Detect which cell encompasses the target text, then output its (X, Y) center coordinate. 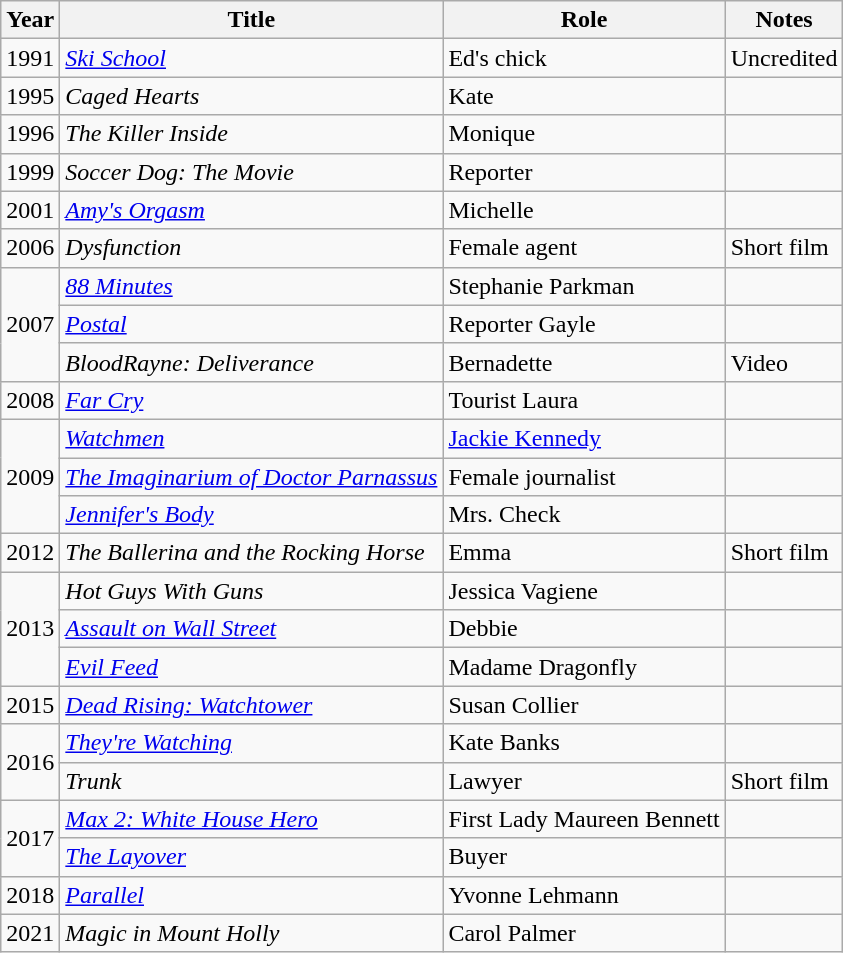
2012 (30, 553)
2007 (30, 324)
Dead Rising: Watchtower (252, 705)
Title (252, 20)
Michelle (584, 210)
Dysfunction (252, 248)
The Ballerina and the Rocking Horse (252, 553)
BloodRayne: Deliverance (252, 362)
Susan Collier (584, 705)
1996 (30, 134)
Magic in Mount Holly (252, 933)
Trunk (252, 781)
Reporter (584, 172)
Kate Banks (584, 743)
The Killer Inside (252, 134)
Notes (784, 20)
Soccer Dog: The Movie (252, 172)
2017 (30, 838)
Mrs. Check (584, 515)
The Layover (252, 857)
Role (584, 20)
2015 (30, 705)
Ski School (252, 58)
Jennifer's Body (252, 515)
Ed's chick (584, 58)
First Lady Maureen Bennett (584, 819)
2006 (30, 248)
Bernadette (584, 362)
Amy's Orgasm (252, 210)
Madame Dragonfly (584, 667)
2021 (30, 933)
Female agent (584, 248)
2013 (30, 629)
They're Watching (252, 743)
Yvonne Lehmann (584, 895)
Watchmen (252, 438)
Far Cry (252, 400)
Assault on Wall Street (252, 629)
Reporter Gayle (584, 324)
1995 (30, 96)
2008 (30, 400)
Lawyer (584, 781)
Evil Feed (252, 667)
Carol Palmer (584, 933)
Buyer (584, 857)
Parallel (252, 895)
Jackie Kennedy (584, 438)
Postal (252, 324)
2016 (30, 762)
88 Minutes (252, 286)
Debbie (584, 629)
Kate (584, 96)
Monique (584, 134)
2018 (30, 895)
Max 2: White House Hero (252, 819)
The Imaginarium of Doctor Parnassus (252, 477)
2009 (30, 476)
2001 (30, 210)
Video (784, 362)
Jessica Vagiene (584, 591)
Female journalist (584, 477)
Hot Guys With Guns (252, 591)
Emma (584, 553)
1991 (30, 58)
Year (30, 20)
1999 (30, 172)
Caged Hearts (252, 96)
Uncredited (784, 58)
Stephanie Parkman (584, 286)
Tourist Laura (584, 400)
